Detect which cell encompasses the target text, then output its (x, y) center coordinate. 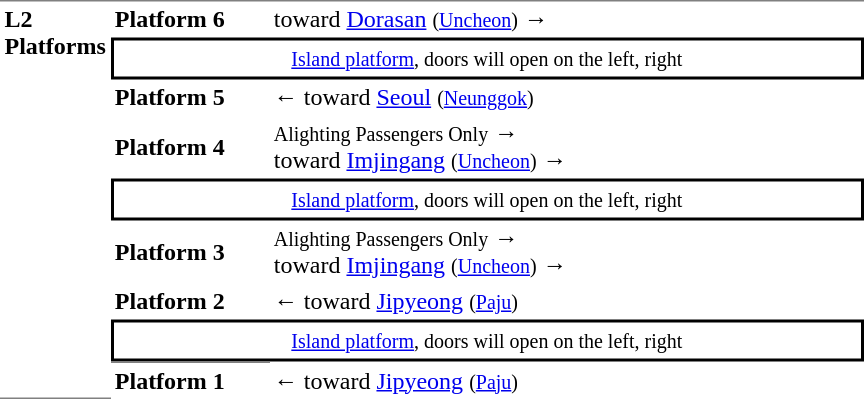
← toward Jipyeong (Paju) (566, 302)
Platform 5 (190, 98)
L2Platforms (55, 200)
Platform 4 (190, 148)
Platform 2 (190, 302)
← toward Seoul (Neunggok) (566, 98)
Platform 6 (190, 19)
toward Dorasan (Uncheon) → (566, 19)
Platform 3 (190, 252)
